Extract the (x, y) coordinate from the center of the cell holding the provided text.  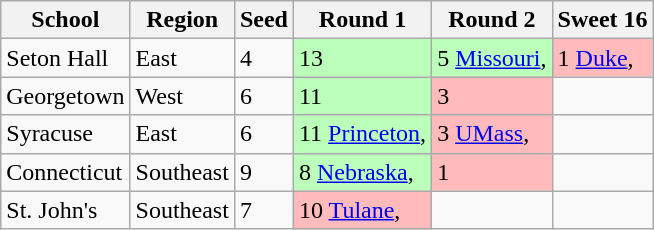
3 (492, 96)
Round 2 (492, 20)
Round 1 (362, 20)
1 (492, 172)
13 (362, 58)
Region (182, 20)
9 (264, 172)
3 UMass, (492, 134)
8 Nebraska, (362, 172)
10 Tulane, (362, 210)
West (182, 96)
School (66, 20)
7 (264, 210)
11 (362, 96)
1 Duke, (602, 58)
Connecticut (66, 172)
Sweet 16 (602, 20)
Georgetown (66, 96)
Seton Hall (66, 58)
St. John's (66, 210)
5 Missouri, (492, 58)
Seed (264, 20)
Syracuse (66, 134)
11 Princeton, (362, 134)
4 (264, 58)
